Scan for the cell matching the given text and deliver its (X, Y) coordinate at center. 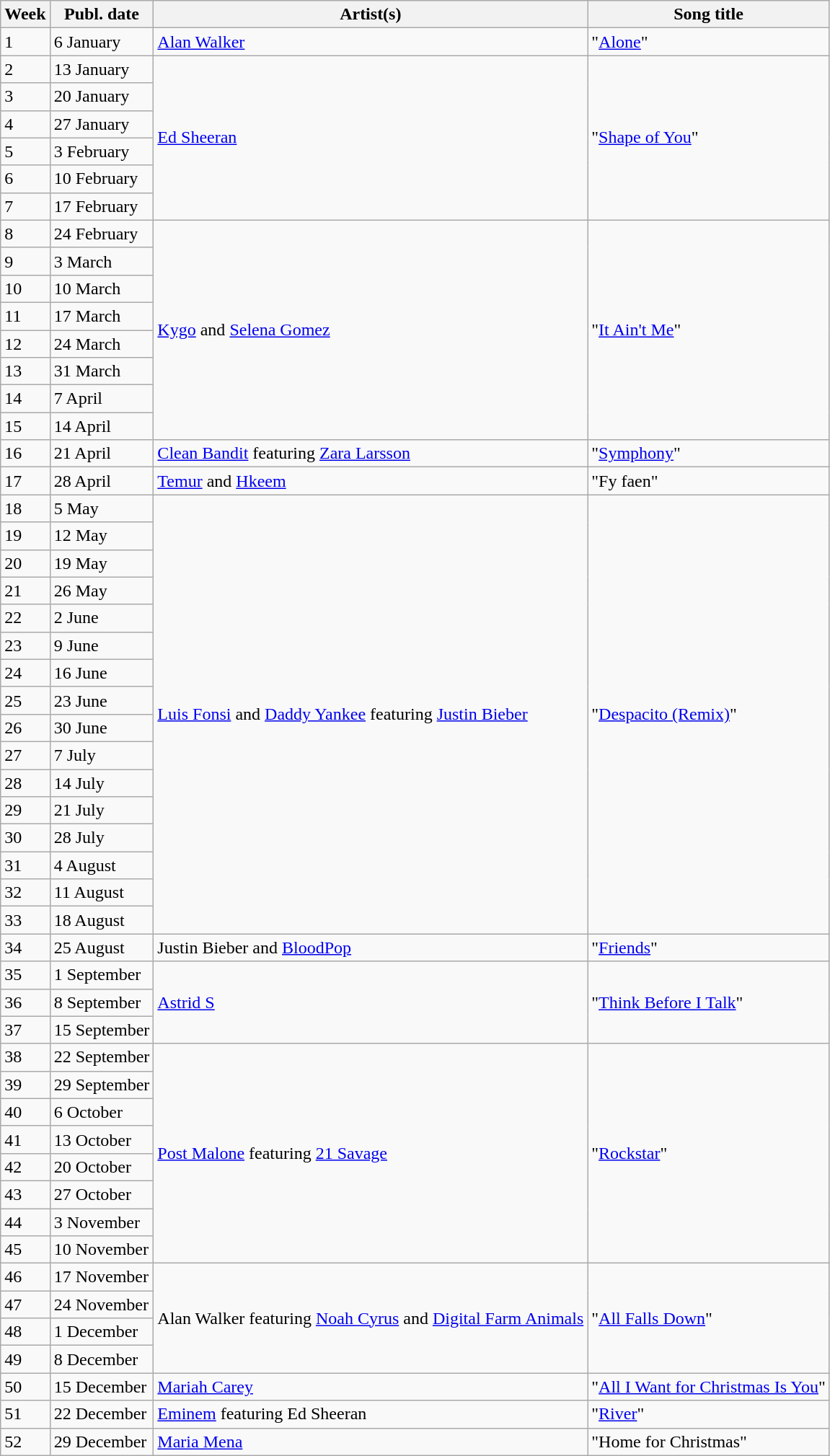
41 (25, 1139)
24 February (102, 234)
"Home for Christmas" (709, 1442)
11 (25, 316)
51 (25, 1414)
24 March (102, 344)
25 August (102, 948)
26 (25, 728)
17 February (102, 206)
24 November (102, 1305)
"Think Before I Talk" (709, 1002)
Post Malone featuring 21 Savage (371, 1153)
22 December (102, 1414)
18 August (102, 920)
4 August (102, 865)
13 January (102, 69)
31 (25, 865)
23 June (102, 700)
2 (25, 69)
Alan Walker (371, 42)
Maria Mena (371, 1442)
Song title (709, 14)
20 (25, 563)
21 (25, 591)
Luis Fonsi and Daddy Yankee featuring Justin Bieber (371, 714)
14 April (102, 426)
10 March (102, 288)
1 September (102, 975)
10 November (102, 1250)
13 October (102, 1139)
35 (25, 975)
8 (25, 234)
26 May (102, 591)
12 (25, 344)
48 (25, 1332)
6 October (102, 1112)
29 September (102, 1085)
29 (25, 811)
"Symphony" (709, 454)
15 September (102, 1030)
9 June (102, 645)
Artist(s) (371, 14)
19 (25, 536)
27 (25, 755)
"All I Want for Christmas Is You" (709, 1387)
20 October (102, 1167)
7 July (102, 755)
36 (25, 1002)
Kygo and Selena Gomez (371, 330)
17 March (102, 316)
16 (25, 454)
24 (25, 673)
42 (25, 1167)
44 (25, 1222)
43 (25, 1194)
27 January (102, 124)
29 December (102, 1442)
2 June (102, 618)
47 (25, 1305)
"Shape of You" (709, 138)
17 (25, 481)
46 (25, 1277)
23 (25, 645)
28 July (102, 838)
"Friends" (709, 948)
"All Falls Down" (709, 1318)
1 December (102, 1332)
10 (25, 288)
"River" (709, 1414)
"It Ain't Me" (709, 330)
52 (25, 1442)
14 (25, 399)
15 December (102, 1387)
28 April (102, 481)
Ed Sheeran (371, 138)
37 (25, 1030)
"Fy faen" (709, 481)
Justin Bieber and BloodPop (371, 948)
18 (25, 508)
28 (25, 782)
7 April (102, 399)
10 February (102, 179)
Publ. date (102, 14)
"Alone" (709, 42)
3 February (102, 151)
5 May (102, 508)
40 (25, 1112)
31 March (102, 371)
12 May (102, 536)
21 April (102, 454)
15 (25, 426)
7 (25, 206)
16 June (102, 673)
4 (25, 124)
3 March (102, 261)
11 August (102, 893)
34 (25, 948)
21 July (102, 811)
8 December (102, 1359)
9 (25, 261)
8 September (102, 1002)
49 (25, 1359)
6 (25, 179)
30 (25, 838)
22 September (102, 1057)
39 (25, 1085)
Astrid S (371, 1002)
19 May (102, 563)
"Despacito (Remix)" (709, 714)
32 (25, 893)
Mariah Carey (371, 1387)
Eminem featuring Ed Sheeran (371, 1414)
3 (25, 97)
Temur and Hkeem (371, 481)
6 January (102, 42)
22 (25, 618)
33 (25, 920)
Alan Walker featuring Noah Cyrus and Digital Farm Animals (371, 1318)
17 November (102, 1277)
1 (25, 42)
13 (25, 371)
3 November (102, 1222)
Clean Bandit featuring Zara Larsson (371, 454)
38 (25, 1057)
27 October (102, 1194)
20 January (102, 97)
"Rockstar" (709, 1153)
14 July (102, 782)
25 (25, 700)
30 June (102, 728)
5 (25, 151)
45 (25, 1250)
50 (25, 1387)
Week (25, 14)
